Detect which cell encompasses the target text, then output its (x, y) center coordinate. 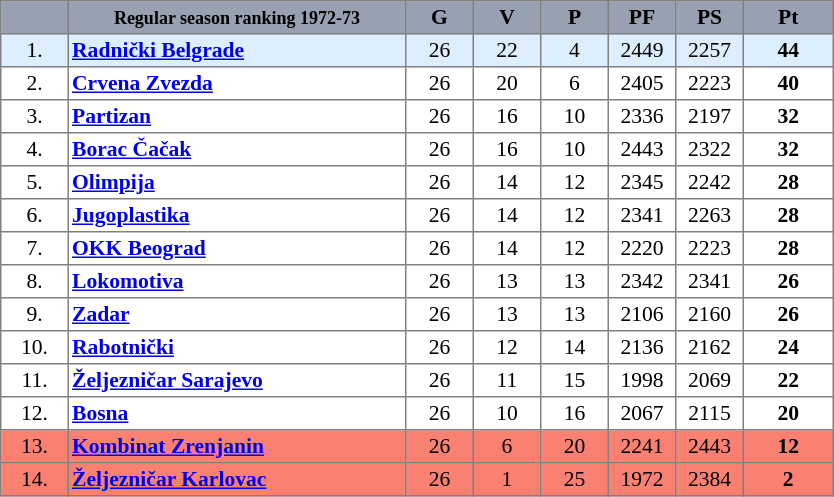
44 (788, 50)
2257 (710, 50)
G (440, 18)
2336 (642, 116)
1 (507, 480)
9. (35, 314)
4. (35, 150)
2197 (710, 116)
2241 (642, 446)
2263 (710, 216)
25 (575, 480)
2115 (710, 414)
3. (35, 116)
1998 (642, 380)
2069 (710, 380)
2345 (642, 182)
11 (507, 380)
1. (35, 50)
Regular season ranking 1972-73 (237, 18)
15 (575, 380)
Željezničar Sarajevo (237, 380)
13. (35, 446)
10. (35, 348)
Lokomotiva (237, 282)
Zadar (237, 314)
2322 (710, 150)
11. (35, 380)
V (507, 18)
2449 (642, 50)
Bosna (237, 414)
P (575, 18)
Olimpija (237, 182)
2136 (642, 348)
8. (35, 282)
OKK Beograd (237, 248)
2 (788, 480)
2220 (642, 248)
1972 (642, 480)
4 (575, 50)
Partizan (237, 116)
2384 (710, 480)
Jugoplastika (237, 216)
14. (35, 480)
2405 (642, 84)
2342 (642, 282)
7. (35, 248)
24 (788, 348)
2160 (710, 314)
2067 (642, 414)
2242 (710, 182)
Borac Čačak (237, 150)
Željezničar Karlovac (237, 480)
2. (35, 84)
40 (788, 84)
12. (35, 414)
2106 (642, 314)
Radnički Belgrade (237, 50)
2162 (710, 348)
Crvena Zvezda (237, 84)
Kombinat Zrenjanin (237, 446)
PS (710, 18)
Rabotnički (237, 348)
PF (642, 18)
5. (35, 182)
Pt (788, 18)
6. (35, 216)
